Output the [X, Y] coordinate of the center of the cell containing the given text.  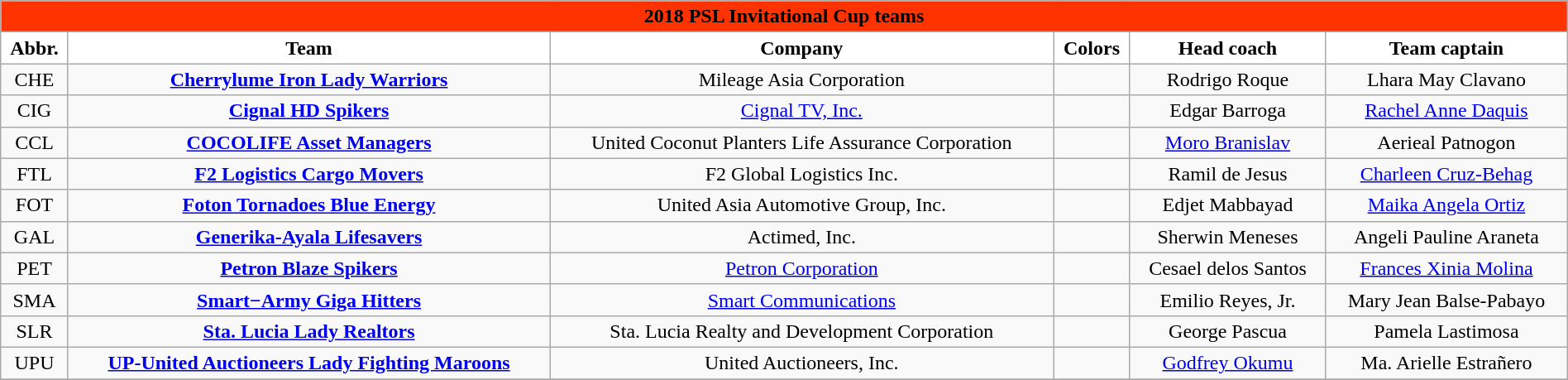
Emilio Reyes, Jr. [1227, 300]
FTL [35, 174]
Ma. Arielle Estrañero [1447, 363]
Sherwin Meneses [1227, 237]
CCL [35, 142]
United Coconut Planters Life Assurance Corporation [802, 142]
Sta. Lucia Realty and Development Corporation [802, 331]
CHE [35, 79]
UP-United Auctioneers Lady Fighting Maroons [309, 363]
UPU [35, 363]
CIG [35, 111]
F2 Global Logistics Inc. [802, 174]
Lhara May Clavano [1447, 79]
Cignal HD Spikers [309, 111]
Rachel Anne Daquis [1447, 111]
SMA [35, 300]
Company [802, 48]
Rodrigo Roque [1227, 79]
Team [309, 48]
Edgar Barroga [1227, 111]
United Auctioneers, Inc. [802, 363]
Mary Jean Balse-Pabayo [1447, 300]
Head coach [1227, 48]
Maika Angela Ortiz [1447, 205]
Sta. Lucia Lady Realtors [309, 331]
FOT [35, 205]
Abbr. [35, 48]
Generika-Ayala Lifesavers [309, 237]
George Pascua [1227, 331]
Angeli Pauline Araneta [1447, 237]
Charleen Cruz-Behag [1447, 174]
Pamela Lastimosa [1447, 331]
Cesael delos Santos [1227, 268]
GAL [35, 237]
Smart Communications [802, 300]
Moro Branislav [1227, 142]
F2 Logistics Cargo Movers [309, 174]
Edjet Mabbayad [1227, 205]
Cignal TV, Inc. [802, 111]
Team captain [1447, 48]
COCOLIFE Asset Managers [309, 142]
Godfrey Okumu [1227, 363]
Frances Xinia Molina [1447, 268]
PET [35, 268]
Mileage Asia Corporation [802, 79]
Smart−Army Giga Hitters [309, 300]
United Asia Automotive Group, Inc. [802, 205]
2018 PSL Invitational Cup teams [784, 17]
Petron Blaze Spikers [309, 268]
Colors [1092, 48]
Foton Tornadoes Blue Energy [309, 205]
Aerieal Patnogon [1447, 142]
Ramil de Jesus [1227, 174]
SLR [35, 331]
Actimed, Inc. [802, 237]
Cherrylume Iron Lady Warriors [309, 79]
Petron Corporation [802, 268]
